Locate the cell with the specified text and output its (x, y) center coordinate. 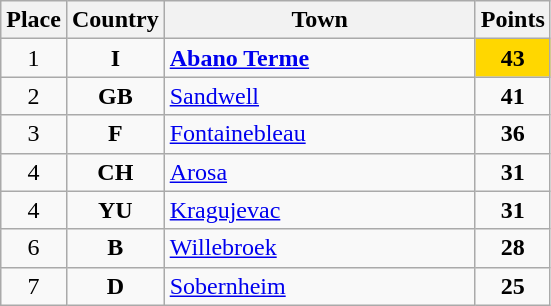
Points (512, 20)
36 (512, 134)
D (115, 286)
Kragujevac (320, 210)
3 (34, 134)
25 (512, 286)
I (115, 58)
1 (34, 58)
CH (115, 172)
Place (34, 20)
28 (512, 248)
43 (512, 58)
41 (512, 96)
7 (34, 286)
Sobernheim (320, 286)
GB (115, 96)
2 (34, 96)
F (115, 134)
YU (115, 210)
Town (320, 20)
Country (115, 20)
Willebroek (320, 248)
Sandwell (320, 96)
Arosa (320, 172)
6 (34, 248)
B (115, 248)
Fontainebleau (320, 134)
Abano Terme (320, 58)
